Return the (x, y) coordinate for the center point of the cell that contains the specified text.  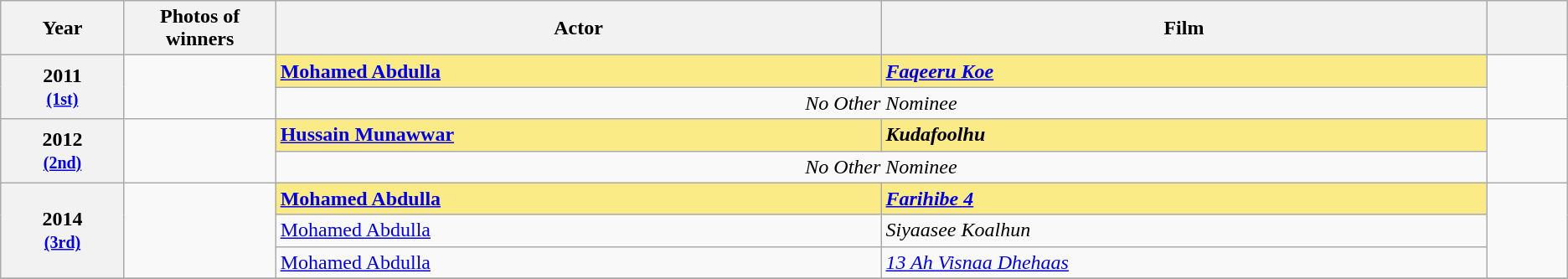
2014 (3rd) (63, 230)
2011 (1st) (63, 87)
Faqeeru Koe (1184, 71)
Kudafoolhu (1184, 135)
Year (63, 28)
Photos of winners (199, 28)
2012 (2nd) (63, 151)
13 Ah Visnaa Dhehaas (1184, 262)
Hussain Munawwar (578, 135)
Farihibe 4 (1184, 199)
Siyaasee Koalhun (1184, 230)
Actor (578, 28)
Film (1184, 28)
